For the text-containing cell, return its midpoint in [X, Y] coordinate format. 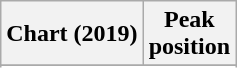
Chart (2019) [72, 34]
Peakposition [189, 34]
